Identify which cell holds the provided text, then report its [x, y] central coordinate. 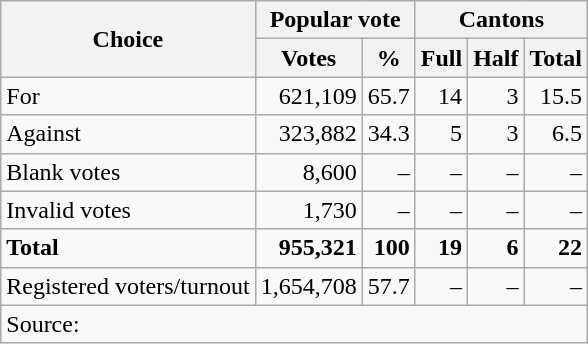
15.5 [556, 96]
34.3 [388, 134]
5 [441, 134]
For [128, 96]
19 [441, 248]
Cantons [501, 20]
Blank votes [128, 172]
Popular vote [335, 20]
100 [388, 248]
14 [441, 96]
Registered voters/turnout [128, 286]
6.5 [556, 134]
Half [496, 58]
6 [496, 248]
621,109 [308, 96]
Source: [294, 324]
Invalid votes [128, 210]
8,600 [308, 172]
1,730 [308, 210]
% [388, 58]
323,882 [308, 134]
955,321 [308, 248]
Full [441, 58]
Votes [308, 58]
1,654,708 [308, 286]
22 [556, 248]
57.7 [388, 286]
Against [128, 134]
Choice [128, 39]
65.7 [388, 96]
